Scan for the cell matching the given text and deliver its [X, Y] coordinate at center. 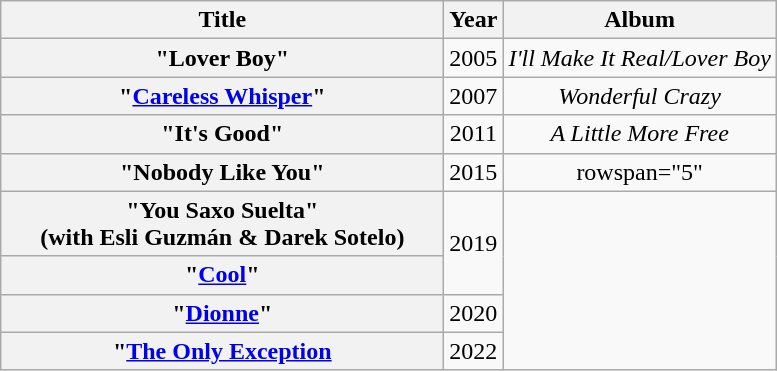
"Dionne" [222, 313]
2015 [474, 172]
2022 [474, 351]
"The Only Exception [222, 351]
2005 [474, 58]
"Careless Whisper" [222, 96]
2020 [474, 313]
A Little More Free [640, 134]
Wonderful Crazy [640, 96]
I'll Make It Real/Lover Boy [640, 58]
Title [222, 20]
"Lover Boy" [222, 58]
2019 [474, 242]
Album [640, 20]
"Cool" [222, 275]
2011 [474, 134]
Year [474, 20]
"Nobody Like You" [222, 172]
2007 [474, 96]
rowspan="5" [640, 172]
"You Saxo Suelta"(with Esli Guzmán & Darek Sotelo) [222, 224]
"It's Good" [222, 134]
